Locate the cell with the specified text and output its [x, y] center coordinate. 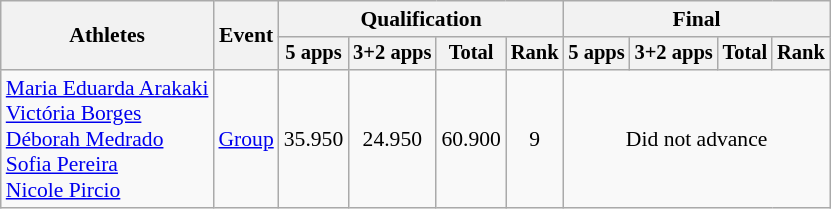
Group [246, 139]
Maria Eduarda ArakakiVictória BorgesDéborah MedradoSofia PereiraNicole Pircio [108, 139]
24.950 [392, 139]
Qualification [422, 19]
60.900 [470, 139]
Did not advance [696, 139]
Event [246, 36]
Final [696, 19]
35.950 [314, 139]
9 [535, 139]
Athletes [108, 36]
